Provide the (x, y) coordinate of the cell's center where the given text is located.  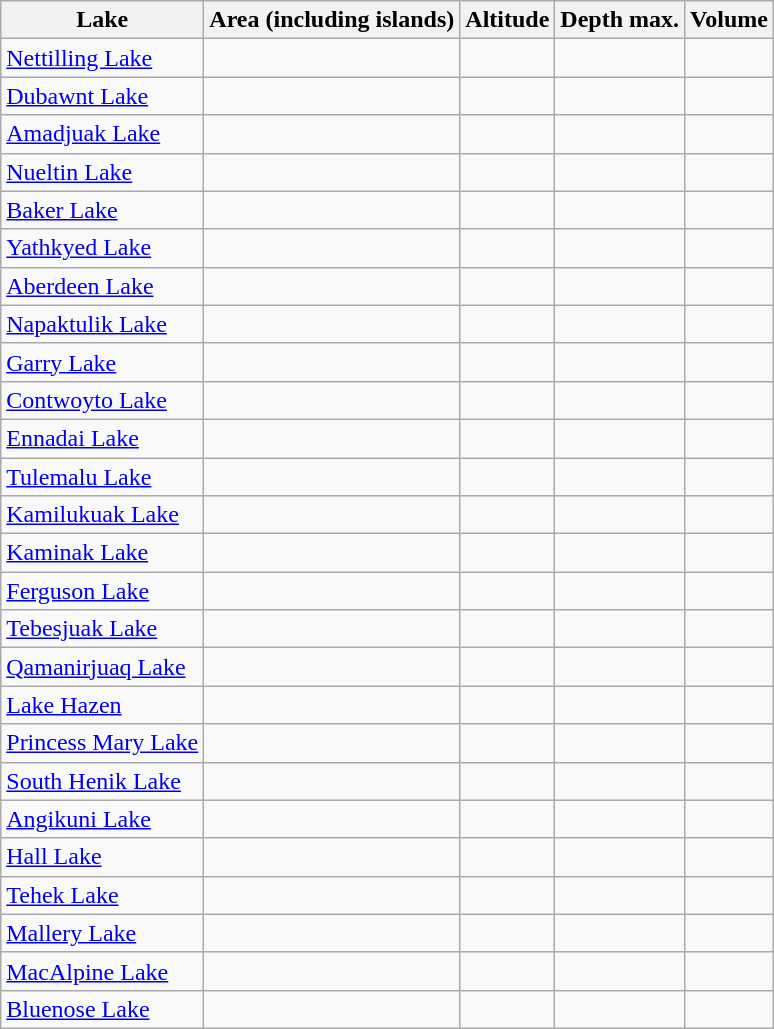
Depth max. (620, 20)
Qamanirjuaq Lake (102, 667)
Nettilling Lake (102, 58)
South Henik Lake (102, 781)
MacAlpine Lake (102, 971)
Tulemalu Lake (102, 477)
Garry Lake (102, 362)
Angikuni Lake (102, 819)
Mallery Lake (102, 933)
Ennadai Lake (102, 438)
Amadjuak Lake (102, 134)
Altitude (508, 20)
Lake (102, 20)
Volume (730, 20)
Lake Hazen (102, 705)
Hall Lake (102, 857)
Tehek Lake (102, 895)
Area (including islands) (332, 20)
Kamilukuak Lake (102, 515)
Yathkyed Lake (102, 248)
Princess Mary Lake (102, 743)
Bluenose Lake (102, 1009)
Baker Lake (102, 210)
Contwoyto Lake (102, 400)
Napaktulik Lake (102, 324)
Dubawnt Lake (102, 96)
Kaminak Lake (102, 553)
Nueltin Lake (102, 172)
Aberdeen Lake (102, 286)
Tebesjuak Lake (102, 629)
Ferguson Lake (102, 591)
